Search for the cell housing the specified text and yield its [X, Y] center coordinate. 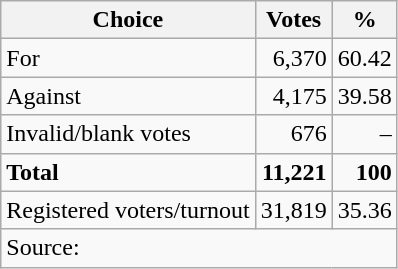
Invalid/blank votes [128, 134]
Choice [128, 20]
4,175 [294, 96]
60.42 [364, 58]
Source: [199, 248]
For [128, 58]
Registered voters/turnout [128, 210]
– [364, 134]
% [364, 20]
39.58 [364, 96]
35.36 [364, 210]
11,221 [294, 172]
6,370 [294, 58]
Against [128, 96]
100 [364, 172]
676 [294, 134]
Votes [294, 20]
Total [128, 172]
31,819 [294, 210]
